Return the [x, y] coordinate for the center point of the cell that contains the specified text.  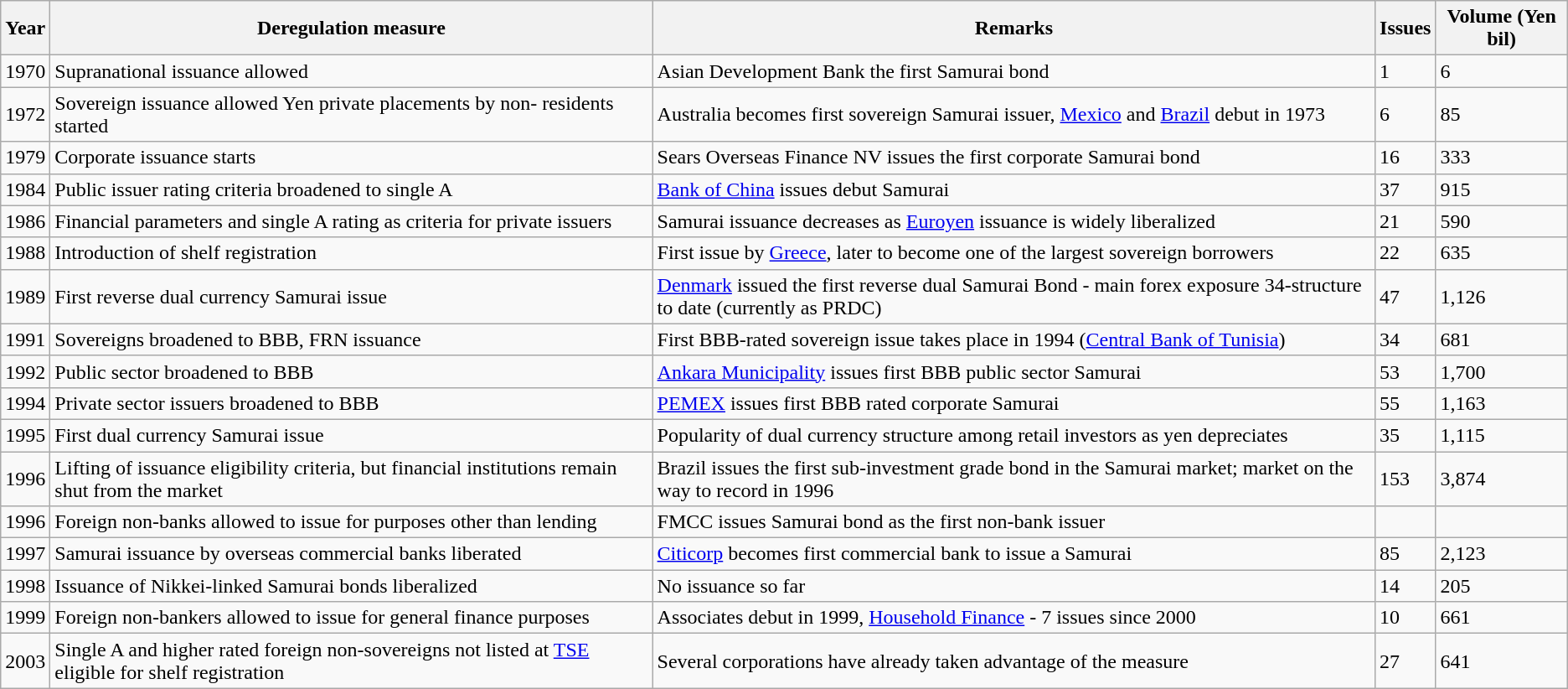
Deregulation measure [352, 28]
37 [1406, 189]
661 [1501, 618]
21 [1406, 221]
1997 [25, 554]
Sovereign issuance allowed Yen private placements by non- residents started [352, 114]
First reverse dual currency Samurai issue [352, 297]
Ankara Municipality issues first BBB public sector Samurai [1014, 371]
915 [1501, 189]
590 [1501, 221]
27 [1406, 661]
Public sector broadened to BBB [352, 371]
1994 [25, 403]
Lifting of issuance eligibility criteria, but financial institutions remain shut from the market [352, 478]
Introduction of shelf registration [352, 253]
Public issuer rating criteria broadened to single A [352, 189]
1995 [25, 435]
10 [1406, 618]
Issues [1406, 28]
3,874 [1501, 478]
Single A and higher rated foreign non-sovereigns not listed at TSE eligible for shelf registration [352, 661]
1,115 [1501, 435]
First issue by Greece, later to become one of the largest sovereign borrowers [1014, 253]
Asian Development Bank the first Samurai bond [1014, 71]
2003 [25, 661]
Financial parameters and single A rating as criteria for private issuers [352, 221]
First BBB-rated sovereign issue takes place in 1994 (Central Bank of Tunisia) [1014, 339]
Corporate issuance starts [352, 158]
681 [1501, 339]
Year [25, 28]
333 [1501, 158]
1970 [25, 71]
16 [1406, 158]
Foreign non-banks allowed to issue for purposes other than lending [352, 522]
1,163 [1501, 403]
Private sector issuers broadened to BBB [352, 403]
Foreign non-bankers allowed to issue for general finance purposes [352, 618]
Australia becomes first sovereign Samurai issuer, Mexico and Brazil debut in 1973 [1014, 114]
47 [1406, 297]
Associates debut in 1999, Household Finance - 7 issues since 2000 [1014, 618]
1992 [25, 371]
1988 [25, 253]
First dual currency Samurai issue [352, 435]
1,700 [1501, 371]
Supranational issuance allowed [352, 71]
55 [1406, 403]
34 [1406, 339]
Samurai issuance decreases as Euroyen issuance is widely liberalized [1014, 221]
205 [1501, 586]
No issuance so far [1014, 586]
35 [1406, 435]
Brazil issues the first sub-investment grade bond in the Samurai market; market on the way to record in 1996 [1014, 478]
22 [1406, 253]
53 [1406, 371]
1,126 [1501, 297]
14 [1406, 586]
641 [1501, 661]
2,123 [1501, 554]
Sovereigns broadened to BBB, FRN issuance [352, 339]
Bank of China issues debut Samurai [1014, 189]
Citicorp becomes first commercial bank to issue a Samurai [1014, 554]
Sears Overseas Finance NV issues the first corporate Samurai bond [1014, 158]
635 [1501, 253]
Remarks [1014, 28]
Issuance of Nikkei-linked Samurai bonds liberalized [352, 586]
PEMEX issues first BBB rated corporate Samurai [1014, 403]
1989 [25, 297]
Volume (Yen bil) [1501, 28]
1998 [25, 586]
Several corporations have already taken advantage of the measure [1014, 661]
Samurai issuance by overseas commercial banks liberated [352, 554]
FMCC issues Samurai bond as the first non-bank issuer [1014, 522]
Popularity of dual currency structure among retail investors as yen depreciates [1014, 435]
1 [1406, 71]
1979 [25, 158]
Denmark issued the first reverse dual Samurai Bond - main forex exposure 34-structure to date (currently as PRDC) [1014, 297]
1991 [25, 339]
1999 [25, 618]
153 [1406, 478]
1984 [25, 189]
1986 [25, 221]
1972 [25, 114]
